Extract the [X, Y] coordinate from the center of the cell holding the provided text.  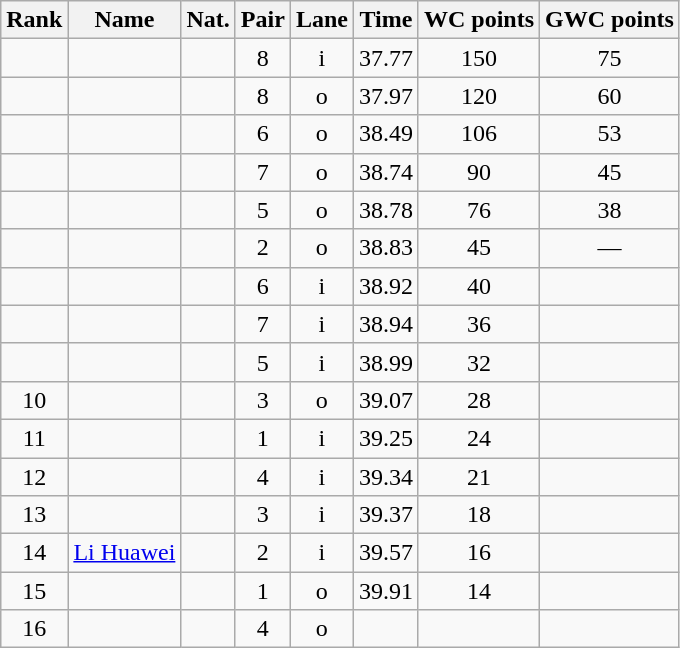
GWC points [610, 20]
40 [478, 286]
10 [34, 400]
38.74 [386, 172]
53 [610, 134]
Time [386, 20]
90 [478, 172]
39.07 [386, 400]
36 [478, 324]
39.91 [386, 591]
38.49 [386, 134]
Pair [262, 20]
150 [478, 58]
37.77 [386, 58]
60 [610, 96]
38.78 [386, 210]
18 [478, 515]
106 [478, 134]
38.99 [386, 362]
28 [478, 400]
39.25 [386, 438]
Li Huawei [124, 553]
24 [478, 438]
15 [34, 591]
21 [478, 477]
38.94 [386, 324]
38.92 [386, 286]
120 [478, 96]
— [610, 248]
WC points [478, 20]
39.57 [386, 553]
38.83 [386, 248]
76 [478, 210]
32 [478, 362]
11 [34, 438]
39.37 [386, 515]
Nat. [208, 20]
37.97 [386, 96]
13 [34, 515]
Lane [322, 20]
39.34 [386, 477]
12 [34, 477]
75 [610, 58]
Rank [34, 20]
Name [124, 20]
38 [610, 210]
